Output the (X, Y) coordinate of the center of the cell containing the given text.  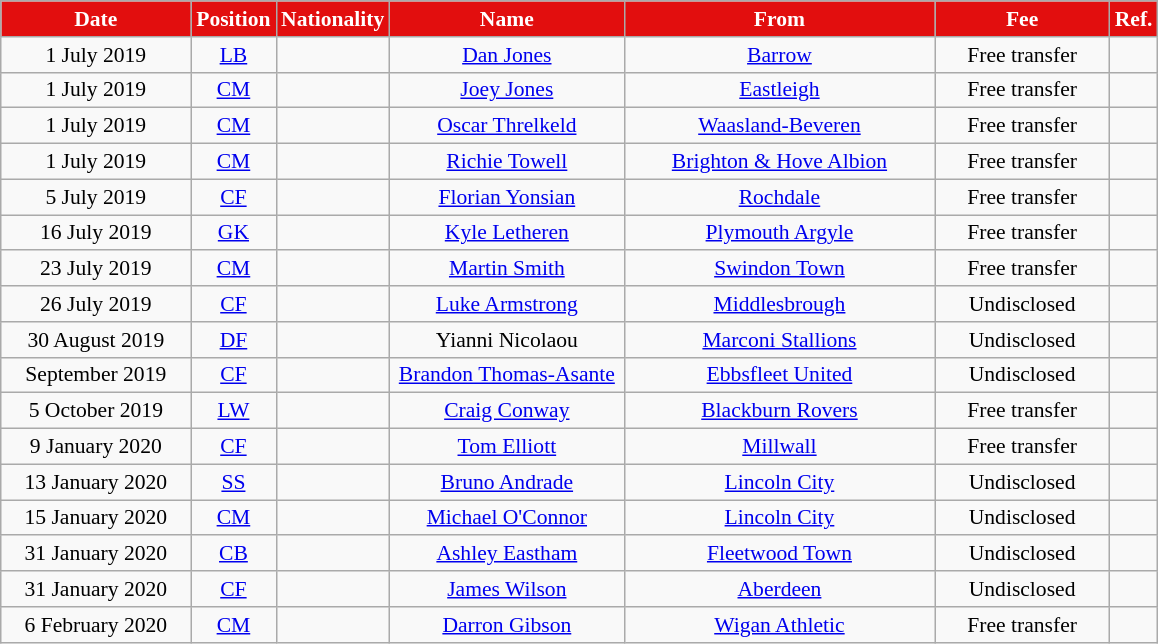
Tom Elliott (506, 447)
Fee (1022, 19)
30 August 2019 (96, 340)
From (779, 19)
James Wilson (506, 589)
Florian Yonsian (506, 197)
Luke Armstrong (506, 304)
Darron Gibson (506, 625)
Fleetwood Town (779, 554)
Eastleigh (779, 90)
Waasland-Beveren (779, 126)
GK (234, 233)
Brighton & Hove Albion (779, 162)
Name (506, 19)
Date (96, 19)
Aberdeen (779, 589)
Barrow (779, 55)
Swindon Town (779, 269)
September 2019 (96, 375)
Ebbsfleet United (779, 375)
LB (234, 55)
Position (234, 19)
Richie Towell (506, 162)
Middlesbrough (779, 304)
13 January 2020 (96, 482)
6 February 2020 (96, 625)
CB (234, 554)
Wigan Athletic (779, 625)
26 July 2019 (96, 304)
16 July 2019 (96, 233)
Ref. (1134, 19)
LW (234, 411)
Brandon Thomas-Asante (506, 375)
Oscar Threlkeld (506, 126)
23 July 2019 (96, 269)
Joey Jones (506, 90)
9 January 2020 (96, 447)
Marconi Stallions (779, 340)
Yianni Nicolaou (506, 340)
Ashley Eastham (506, 554)
Plymouth Argyle (779, 233)
Blackburn Rovers (779, 411)
Martin Smith (506, 269)
Craig Conway (506, 411)
SS (234, 482)
5 October 2019 (96, 411)
15 January 2020 (96, 518)
Dan Jones (506, 55)
DF (234, 340)
Rochdale (779, 197)
Millwall (779, 447)
5 July 2019 (96, 197)
Michael O'Connor (506, 518)
Bruno Andrade (506, 482)
Kyle Letheren (506, 233)
Nationality (332, 19)
